Scan for the cell matching the given text and deliver its (X, Y) coordinate at center. 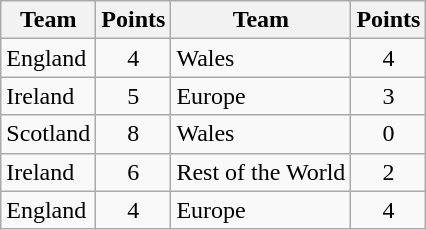
2 (388, 172)
3 (388, 96)
5 (134, 96)
6 (134, 172)
Scotland (48, 134)
0 (388, 134)
8 (134, 134)
Rest of the World (261, 172)
